Return the (X, Y) coordinate for the center point of the cell that contains the specified text.  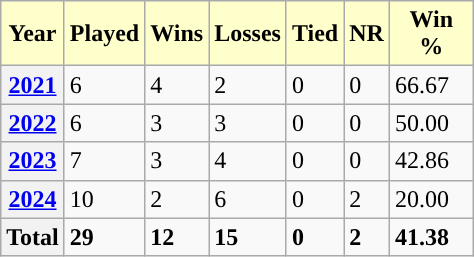
Played (104, 34)
2021 (33, 85)
Year (33, 34)
Wins (177, 34)
2022 (33, 123)
Total (33, 237)
66.67 (431, 85)
Win % (431, 34)
Tied (314, 34)
41.38 (431, 237)
10 (104, 199)
2024 (33, 199)
12 (177, 237)
29 (104, 237)
15 (248, 237)
50.00 (431, 123)
7 (104, 161)
42.86 (431, 161)
NR (367, 34)
20.00 (431, 199)
Losses (248, 34)
2023 (33, 161)
